Search for the cell housing the specified text and yield its [X, Y] center coordinate. 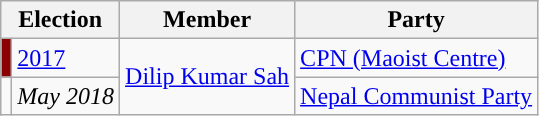
Dilip Kumar Sah [208, 77]
Election [60, 20]
May 2018 [66, 96]
Party [416, 20]
2017 [66, 58]
CPN (Maoist Centre) [416, 58]
Member [208, 20]
Nepal Communist Party [416, 96]
